Identify which cell holds the provided text, then report its [X, Y] central coordinate. 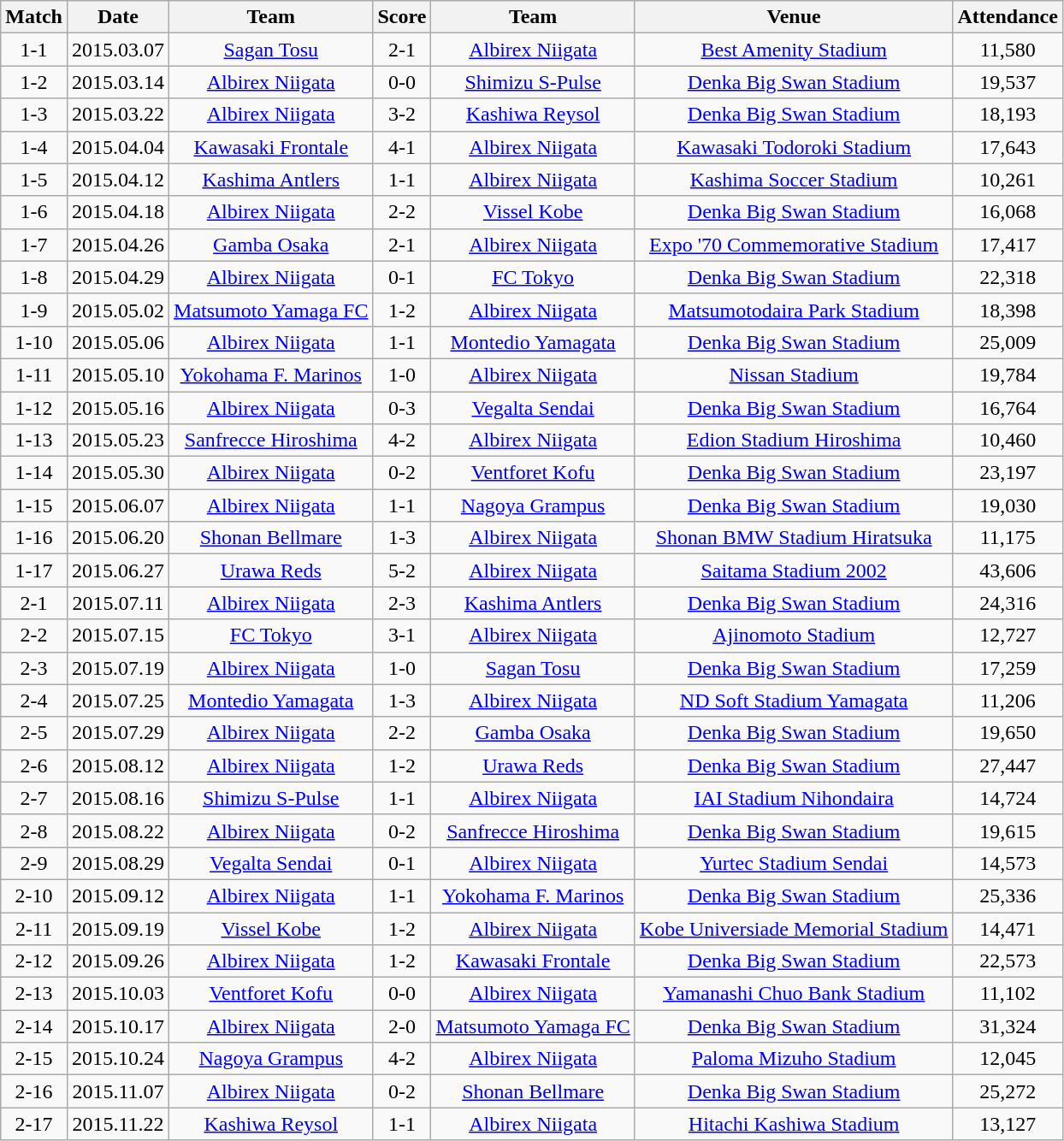
2015.03.14 [118, 82]
Attendance [1008, 17]
13,127 [1008, 1124]
10,460 [1008, 440]
22,573 [1008, 961]
2015.08.29 [118, 863]
2015.10.03 [118, 994]
23,197 [1008, 473]
11,580 [1008, 50]
43,606 [1008, 570]
Venue [794, 17]
19,784 [1008, 375]
2015.08.16 [118, 798]
1-11 [34, 375]
1-8 [34, 277]
2015.10.17 [118, 1026]
Match [34, 17]
2015.05.23 [118, 440]
Matsumotodaira Park Stadium [794, 310]
11,102 [1008, 994]
1-15 [34, 505]
17,259 [1008, 668]
1-7 [34, 245]
14,724 [1008, 798]
1-13 [34, 440]
11,175 [1008, 538]
10,261 [1008, 180]
2015.05.06 [118, 342]
Shonan BMW Stadium Hiratsuka [794, 538]
2015.05.02 [118, 310]
1-6 [34, 212]
12,727 [1008, 636]
Hitachi Kashiwa Stadium [794, 1124]
31,324 [1008, 1026]
1-9 [34, 310]
0-3 [402, 408]
4-1 [402, 147]
Yurtec Stadium Sendai [794, 863]
19,537 [1008, 82]
24,316 [1008, 603]
2-9 [34, 863]
2-12 [34, 961]
Kawasaki Todoroki Stadium [794, 147]
2015.08.22 [118, 831]
1-16 [34, 538]
Yamanashi Chuo Bank Stadium [794, 994]
IAI Stadium Nihondaira [794, 798]
2015.05.16 [118, 408]
2015.09.19 [118, 928]
1-14 [34, 473]
2015.04.18 [118, 212]
25,009 [1008, 342]
2015.06.27 [118, 570]
2-6 [34, 766]
Edion Stadium Hiroshima [794, 440]
19,650 [1008, 733]
2015.05.10 [118, 375]
27,447 [1008, 766]
2015.07.25 [118, 701]
2015.06.07 [118, 505]
2015.09.12 [118, 896]
Kobe Universiade Memorial Stadium [794, 928]
2015.05.30 [118, 473]
1-10 [34, 342]
17,417 [1008, 245]
5-2 [402, 570]
1-5 [34, 180]
18,398 [1008, 310]
Kashima Soccer Stadium [794, 180]
2-14 [34, 1026]
2015.04.12 [118, 180]
2015.04.26 [118, 245]
Score [402, 17]
2-13 [34, 994]
2015.07.15 [118, 636]
14,471 [1008, 928]
2015.03.07 [118, 50]
3-1 [402, 636]
25,272 [1008, 1091]
1-4 [34, 147]
11,206 [1008, 701]
1-17 [34, 570]
25,336 [1008, 896]
2015.06.20 [118, 538]
17,643 [1008, 147]
16,068 [1008, 212]
2015.07.11 [118, 603]
19,030 [1008, 505]
16,764 [1008, 408]
Expo '70 Commemorative Stadium [794, 245]
Saitama Stadium 2002 [794, 570]
Paloma Mizuho Stadium [794, 1059]
Date [118, 17]
2-0 [402, 1026]
2015.11.22 [118, 1124]
2015.04.04 [118, 147]
2-17 [34, 1124]
2015.07.29 [118, 733]
ND Soft Stadium Yamagata [794, 701]
2015.03.22 [118, 115]
2-11 [34, 928]
2-10 [34, 896]
2015.11.07 [118, 1091]
Nissan Stadium [794, 375]
2-15 [34, 1059]
2015.09.26 [118, 961]
14,573 [1008, 863]
22,318 [1008, 277]
1-12 [34, 408]
2-16 [34, 1091]
2015.07.19 [118, 668]
2015.08.12 [118, 766]
2-8 [34, 831]
Ajinomoto Stadium [794, 636]
18,193 [1008, 115]
2-7 [34, 798]
12,045 [1008, 1059]
2015.10.24 [118, 1059]
2-5 [34, 733]
3-2 [402, 115]
19,615 [1008, 831]
2015.04.29 [118, 277]
2-4 [34, 701]
Best Amenity Stadium [794, 50]
